Determine the [X, Y] coordinate at the center of the cell enclosing the given text.  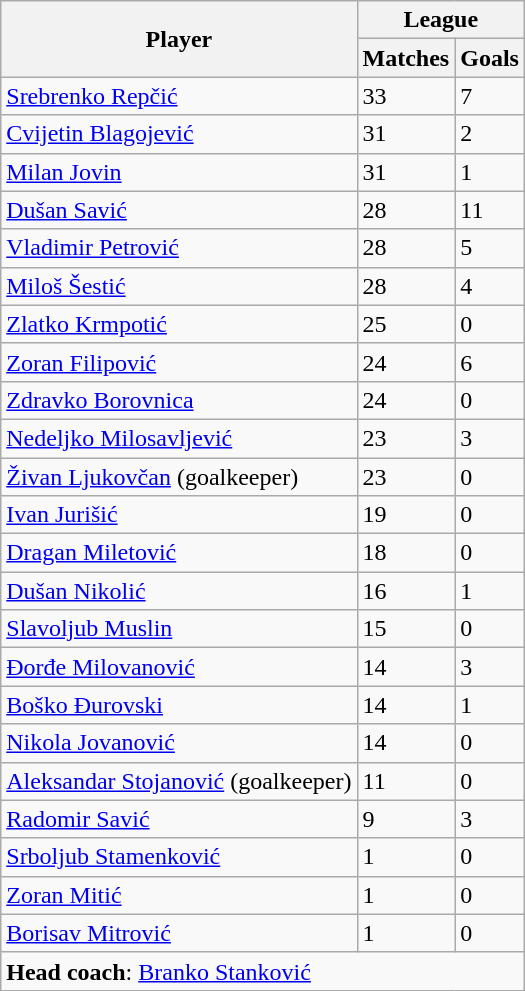
6 [490, 362]
Dušan Nikolić [179, 591]
Vladimir Petrović [179, 248]
4 [490, 286]
Boško Đurovski [179, 705]
16 [406, 591]
Zoran Mitić [179, 895]
Slavoljub Muslin [179, 629]
Nikola Jovanović [179, 743]
Cvijetin Blagojević [179, 134]
15 [406, 629]
7 [490, 96]
Dušan Savić [179, 210]
33 [406, 96]
Goals [490, 58]
18 [406, 553]
Đorđe Milovanović [179, 667]
19 [406, 515]
Zdravko Borovnica [179, 400]
25 [406, 324]
Milan Jovin [179, 172]
Nedeljko Milosavljević [179, 438]
Dragan Miletović [179, 553]
Matches [406, 58]
Zoran Filipović [179, 362]
Ivan Jurišić [179, 515]
Borisav Mitrović [179, 933]
9 [406, 819]
Srebrenko Repčić [179, 96]
Radomir Savić [179, 819]
2 [490, 134]
League [440, 20]
Aleksandar Stojanović (goalkeeper) [179, 781]
Miloš Šestić [179, 286]
Srboljub Stamenković [179, 857]
Player [179, 39]
5 [490, 248]
Head coach: Branko Stanković [263, 971]
Živan Ljukovčan (goalkeeper) [179, 477]
Zlatko Krmpotić [179, 324]
